Return the [X, Y] coordinate for the center point of the cell that contains the specified text.  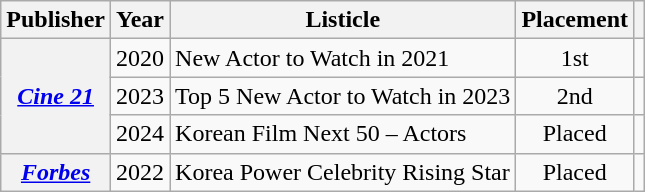
2022 [140, 172]
2024 [140, 134]
1st [575, 58]
Forbes [56, 172]
Publisher [56, 20]
Korea Power Celebrity Rising Star [343, 172]
Listicle [343, 20]
2nd [575, 96]
Placement [575, 20]
Top 5 New Actor to Watch in 2023 [343, 96]
Korean Film Next 50 – Actors [343, 134]
New Actor to Watch in 2021 [343, 58]
2020 [140, 58]
Year [140, 20]
2023 [140, 96]
Cine 21 [56, 96]
